For the text-containing cell, return its midpoint in [x, y] coordinate format. 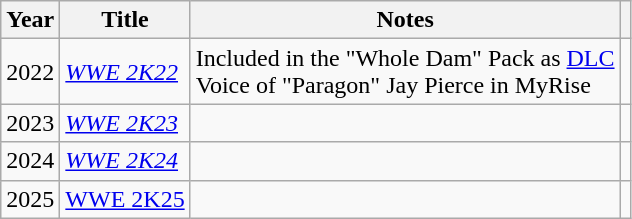
WWE 2K24 [125, 161]
WWE 2K23 [125, 123]
WWE 2K25 [125, 199]
WWE 2K22 [125, 72]
Year [30, 20]
Title [125, 20]
2024 [30, 161]
2023 [30, 123]
2022 [30, 72]
Included in the "Whole Dam" Pack as DLCVoice of "Paragon" Jay Pierce in MyRise [405, 72]
Notes [405, 20]
2025 [30, 199]
